Scan for the cell matching the given text and deliver its (X, Y) coordinate at center. 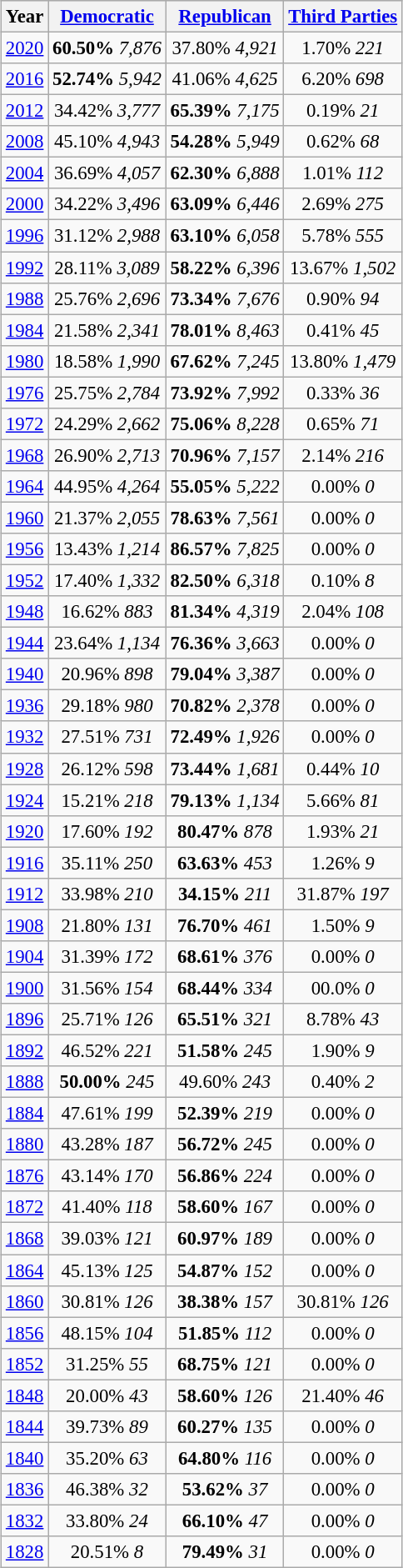
13.43% 1,214 (107, 549)
Democratic (107, 17)
31.25% 55 (107, 1364)
1.90% 9 (343, 1051)
1856 (25, 1333)
1960 (25, 518)
1892 (25, 1051)
1.26% 9 (343, 863)
15.21% 218 (107, 800)
1976 (25, 393)
1848 (25, 1395)
2008 (25, 142)
5.78% 555 (343, 236)
26.90% 2,713 (107, 455)
1864 (25, 1270)
1932 (25, 738)
82.50% 6,318 (225, 581)
13.80% 1,479 (343, 361)
73.44% 1,681 (225, 769)
78.01% 8,463 (225, 330)
13.67% 1,502 (343, 268)
29.18% 980 (107, 706)
1880 (25, 1145)
8.78% 43 (343, 1019)
0.40% 2 (343, 1082)
34.42% 3,777 (107, 111)
1872 (25, 1208)
Year (25, 17)
6.20% 698 (343, 79)
79.13% 1,134 (225, 800)
1836 (25, 1490)
70.96% 7,157 (225, 455)
60.97% 189 (225, 1239)
0.62% 68 (343, 142)
17.40% 1,332 (107, 581)
1980 (25, 361)
0.19% 21 (343, 111)
Republican (225, 17)
76.36% 3,663 (225, 644)
1884 (25, 1114)
23.64% 1,134 (107, 644)
1948 (25, 612)
31.12% 2,988 (107, 236)
21.37% 2,055 (107, 518)
0.10% 8 (343, 581)
Third Parties (343, 17)
1840 (25, 1458)
49.60% 243 (225, 1082)
1984 (25, 330)
1940 (25, 674)
17.60% 192 (107, 831)
28.11% 3,089 (107, 268)
51.58% 245 (225, 1051)
1920 (25, 831)
0.41% 45 (343, 330)
65.51% 321 (225, 1019)
2020 (25, 48)
63.63% 453 (225, 863)
58.60% 126 (225, 1395)
20.96% 898 (107, 674)
1900 (25, 988)
34.15% 211 (225, 894)
43.14% 170 (107, 1176)
58.60% 167 (225, 1208)
86.57% 7,825 (225, 549)
1996 (25, 236)
24.29% 2,662 (107, 424)
76.70% 461 (225, 925)
34.22% 3,496 (107, 204)
62.30% 6,888 (225, 173)
38.38% 157 (225, 1301)
1952 (25, 581)
56.86% 224 (225, 1176)
18.58% 1,990 (107, 361)
1964 (25, 487)
1972 (25, 424)
5.66% 81 (343, 800)
00.0% 0 (343, 988)
72.49% 1,926 (225, 738)
1904 (25, 957)
1832 (25, 1520)
51.85% 112 (225, 1333)
64.80% 116 (225, 1458)
2004 (25, 173)
1896 (25, 1019)
36.69% 4,057 (107, 173)
1868 (25, 1239)
1936 (25, 706)
55.05% 5,222 (225, 487)
1844 (25, 1427)
2000 (25, 204)
35.11% 250 (107, 863)
2012 (25, 111)
2.14% 216 (343, 455)
66.10% 47 (225, 1520)
1.01% 112 (343, 173)
73.92% 7,992 (225, 393)
1860 (25, 1301)
45.10% 4,943 (107, 142)
80.47% 878 (225, 831)
1928 (25, 769)
70.82% 2,378 (225, 706)
35.20% 63 (107, 1458)
0.44% 10 (343, 769)
1.50% 9 (343, 925)
65.39% 7,175 (225, 111)
37.80% 4,921 (225, 48)
45.13% 125 (107, 1270)
39.73% 89 (107, 1427)
1.70% 221 (343, 48)
50.00% 245 (107, 1082)
33.98% 210 (107, 894)
31.39% 172 (107, 957)
20.51% 8 (107, 1552)
81.34% 4,319 (225, 612)
60.50% 7,876 (107, 48)
44.95% 4,264 (107, 487)
33.80% 24 (107, 1520)
1876 (25, 1176)
56.72% 245 (225, 1145)
0.65% 71 (343, 424)
0.90% 94 (343, 298)
48.15% 104 (107, 1333)
1888 (25, 1082)
73.34% 7,676 (225, 298)
1924 (25, 800)
1968 (25, 455)
52.39% 219 (225, 1114)
53.62% 37 (225, 1490)
1988 (25, 298)
63.10% 6,058 (225, 236)
41.06% 4,625 (225, 79)
46.38% 32 (107, 1490)
2.69% 275 (343, 204)
31.87% 197 (343, 894)
47.61% 199 (107, 1114)
1828 (25, 1552)
16.62% 883 (107, 612)
1992 (25, 268)
1956 (25, 549)
68.44% 334 (225, 988)
43.28% 187 (107, 1145)
2016 (25, 79)
1908 (25, 925)
27.51% 731 (107, 738)
25.76% 2,696 (107, 298)
39.03% 121 (107, 1239)
46.52% 221 (107, 1051)
0.33% 36 (343, 393)
75.06% 8,228 (225, 424)
63.09% 6,446 (225, 204)
60.27% 135 (225, 1427)
58.22% 6,396 (225, 268)
68.75% 121 (225, 1364)
41.40% 118 (107, 1208)
1916 (25, 863)
68.61% 376 (225, 957)
1852 (25, 1364)
54.87% 152 (225, 1270)
31.56% 154 (107, 988)
26.12% 598 (107, 769)
25.75% 2,784 (107, 393)
79.49% 31 (225, 1552)
21.58% 2,341 (107, 330)
54.28% 5,949 (225, 142)
79.04% 3,387 (225, 674)
20.00% 43 (107, 1395)
1944 (25, 644)
2.04% 108 (343, 612)
21.80% 131 (107, 925)
21.40% 46 (343, 1395)
1912 (25, 894)
1.93% 21 (343, 831)
67.62% 7,245 (225, 361)
52.74% 5,942 (107, 79)
78.63% 7,561 (225, 518)
25.71% 126 (107, 1019)
